Return the [X, Y] coordinate for the center point of the cell that contains the specified text.  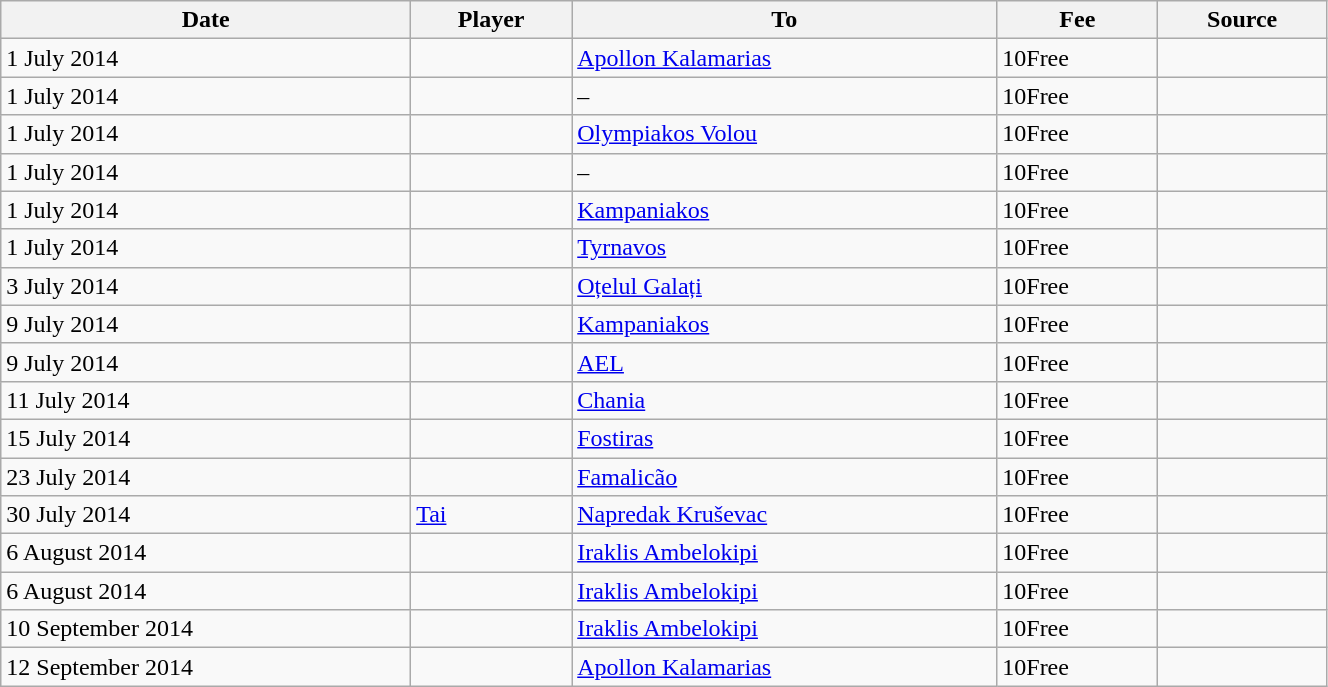
Famalicão [784, 477]
Tai [492, 515]
Napredak Kruševac [784, 515]
23 July 2014 [206, 477]
Tyrnavos [784, 248]
11 July 2014 [206, 400]
Oțelul Galați [784, 286]
Fee [1078, 20]
Player [492, 20]
3 July 2014 [206, 286]
Fostiras [784, 438]
Date [206, 20]
30 July 2014 [206, 515]
15 July 2014 [206, 438]
AEL [784, 362]
10 September 2014 [206, 629]
12 September 2014 [206, 667]
Source [1242, 20]
Olympiakos Volou [784, 134]
Chania [784, 400]
To [784, 20]
